Extract the (X, Y) coordinate from the center of the cell holding the provided text.  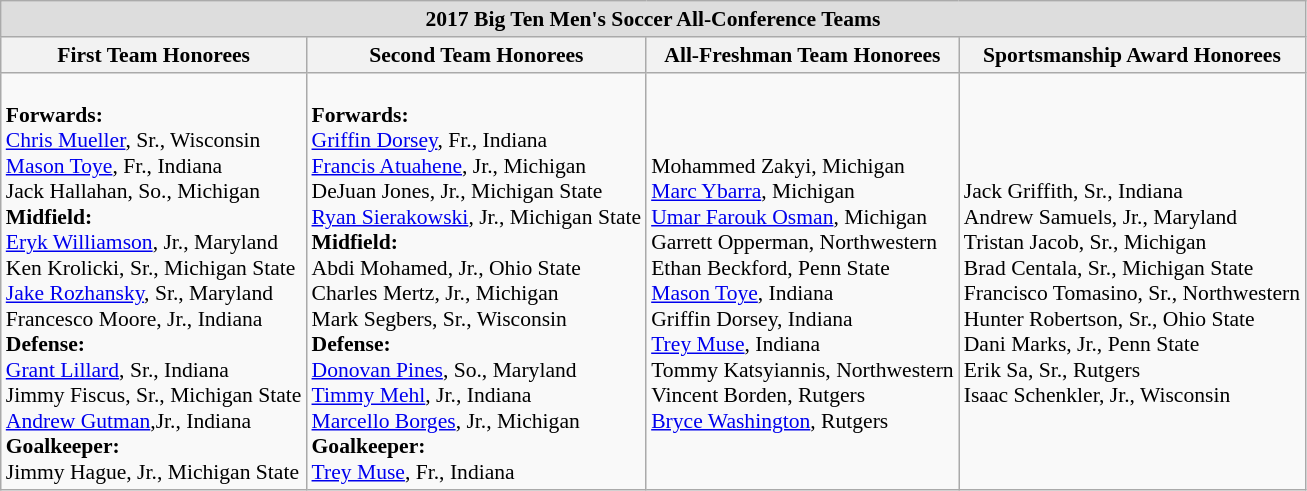
2017 Big Ten Men's Soccer All-Conference Teams (653, 19)
Sportsmanship Award Honorees (1132, 55)
All-Freshman Team Honorees (802, 55)
First Team Honorees (154, 55)
Second Team Honorees (476, 55)
